Provide the (x, y) coordinate of the cell's center where the given text is located.  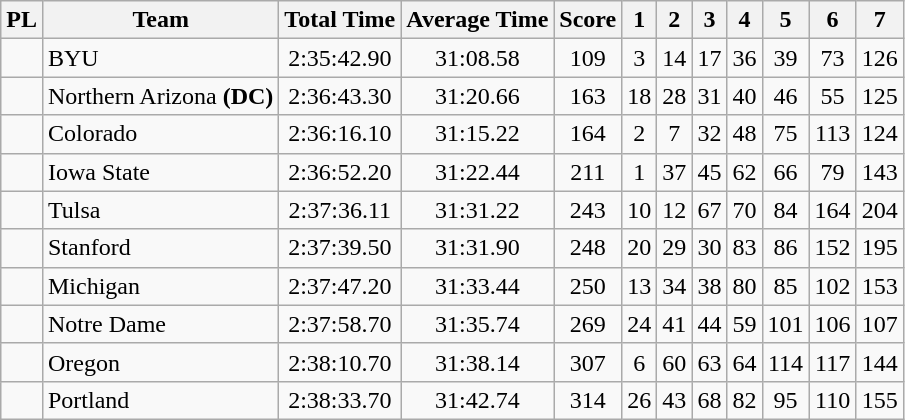
Total Time (340, 20)
110 (832, 400)
Stanford (160, 248)
314 (588, 400)
85 (786, 286)
73 (832, 58)
10 (640, 210)
PL (22, 20)
143 (880, 172)
82 (744, 400)
31:31.90 (478, 248)
83 (744, 248)
2:36:16.10 (340, 134)
31:38.14 (478, 362)
Oregon (160, 362)
14 (674, 58)
195 (880, 248)
12 (674, 210)
43 (674, 400)
17 (710, 58)
68 (710, 400)
55 (832, 96)
307 (588, 362)
152 (832, 248)
107 (880, 324)
243 (588, 210)
2:37:58.70 (340, 324)
28 (674, 96)
2:36:43.30 (340, 96)
26 (640, 400)
Michigan (160, 286)
2:37:36.11 (340, 210)
Team (160, 20)
125 (880, 96)
Average Time (478, 20)
40 (744, 96)
153 (880, 286)
102 (832, 286)
31:31.22 (478, 210)
86 (786, 248)
269 (588, 324)
80 (744, 286)
48 (744, 134)
31:22.44 (478, 172)
18 (640, 96)
4 (744, 20)
5 (786, 20)
248 (588, 248)
66 (786, 172)
Tulsa (160, 210)
2:37:39.50 (340, 248)
2:38:10.70 (340, 362)
13 (640, 286)
113 (832, 134)
124 (880, 134)
204 (880, 210)
163 (588, 96)
75 (786, 134)
41 (674, 324)
31:20.66 (478, 96)
67 (710, 210)
31:15.22 (478, 134)
Score (588, 20)
31:08.58 (478, 58)
Notre Dame (160, 324)
BYU (160, 58)
126 (880, 58)
63 (710, 362)
38 (710, 286)
60 (674, 362)
34 (674, 286)
62 (744, 172)
20 (640, 248)
32 (710, 134)
117 (832, 362)
2:37:47.20 (340, 286)
31:35.74 (478, 324)
79 (832, 172)
109 (588, 58)
37 (674, 172)
24 (640, 324)
31 (710, 96)
155 (880, 400)
250 (588, 286)
36 (744, 58)
2:38:33.70 (340, 400)
Portland (160, 400)
Iowa State (160, 172)
84 (786, 210)
2:36:52.20 (340, 172)
46 (786, 96)
Northern Arizona (DC) (160, 96)
114 (786, 362)
29 (674, 248)
44 (710, 324)
106 (832, 324)
Colorado (160, 134)
30 (710, 248)
39 (786, 58)
31:42.74 (478, 400)
70 (744, 210)
101 (786, 324)
211 (588, 172)
144 (880, 362)
95 (786, 400)
64 (744, 362)
45 (710, 172)
2:35:42.90 (340, 58)
31:33.44 (478, 286)
59 (744, 324)
